Search for the cell housing the specified text and yield its [x, y] center coordinate. 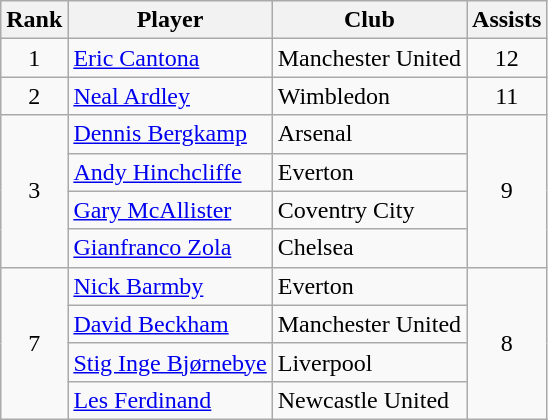
Rank [34, 20]
Newcastle United [369, 400]
7 [34, 343]
Les Ferdinand [170, 400]
Player [170, 20]
Gary McAllister [170, 210]
11 [507, 96]
Wimbledon [369, 96]
Gianfranco Zola [170, 248]
Neal Ardley [170, 96]
Dennis Bergkamp [170, 134]
8 [507, 343]
Stig Inge Bjørnebye [170, 362]
3 [34, 191]
12 [507, 58]
Chelsea [369, 248]
Nick Barmby [170, 286]
Arsenal [369, 134]
Andy Hinchcliffe [170, 172]
1 [34, 58]
9 [507, 191]
Liverpool [369, 362]
Coventry City [369, 210]
Club [369, 20]
David Beckham [170, 324]
Assists [507, 20]
2 [34, 96]
Eric Cantona [170, 58]
